Capture the cell that displays the provided text and extract its (X, Y) central coordinate. 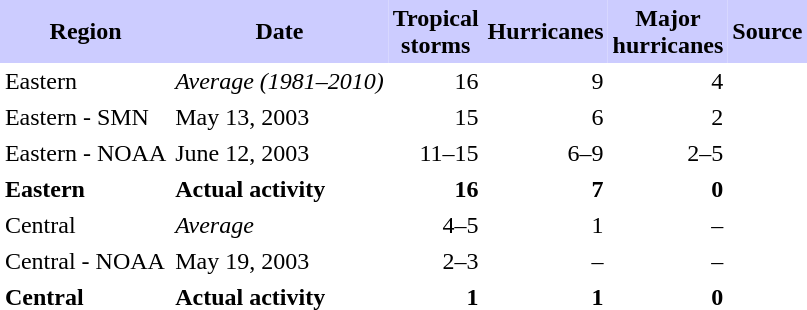
Region (85, 32)
June 12, 2003 (280, 153)
2 (668, 117)
7 (546, 189)
Central - NOAA (85, 261)
11–15 (436, 153)
Average (1981–2010) (280, 81)
Actual activity (280, 189)
Central (85, 225)
6 (546, 117)
Tropicalstorms (436, 32)
Average (280, 225)
Eastern - SMN (85, 117)
2–5 (668, 153)
0 (668, 189)
Date (280, 32)
6–9 (546, 153)
1 (546, 225)
Eastern - NOAA (85, 153)
9 (546, 81)
2–3 (436, 261)
4 (668, 81)
Hurricanes (546, 32)
4–5 (436, 225)
Source (768, 32)
May 19, 2003 (280, 261)
15 (436, 117)
May 13, 2003 (280, 117)
Majorhurricanes (668, 32)
